For the text-containing cell, return its midpoint in [X, Y] coordinate format. 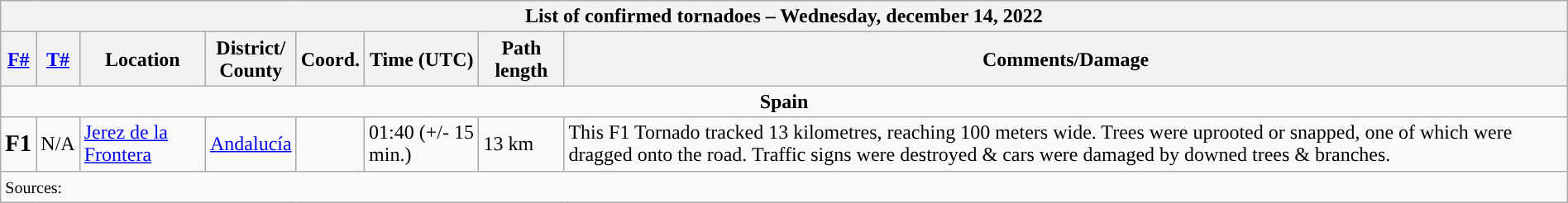
Location [142, 59]
T# [58, 59]
Comments/Damage [1065, 59]
Sources: [784, 186]
List of confirmed tornadoes – Wednesday, december 14, 2022 [784, 17]
N/A [58, 144]
13 km [521, 144]
01:40 (+/- 15 min.) [422, 144]
F1 [18, 144]
Path length [521, 59]
Time (UTC) [422, 59]
Andalucía [251, 144]
F# [18, 59]
Spain [784, 101]
District/County [251, 59]
Jerez de la Frontera [142, 144]
Coord. [330, 59]
